Detect which cell encompasses the target text, then output its [X, Y] center coordinate. 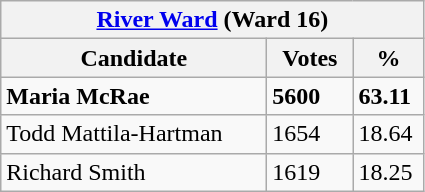
% [388, 58]
Richard Smith [134, 172]
Maria McRae [134, 96]
5600 [310, 96]
1654 [310, 134]
18.25 [388, 172]
1619 [310, 172]
Candidate [134, 58]
Votes [310, 58]
Todd Mattila-Hartman [134, 134]
River Ward (Ward 16) [212, 20]
18.64 [388, 134]
63.11 [388, 96]
